Locate the cell with the specified text and output its (x, y) center coordinate. 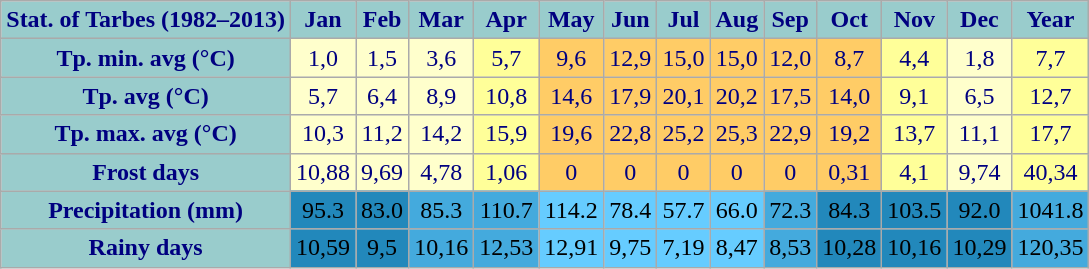
40,34 (1050, 172)
8,9 (442, 96)
1,8 (980, 58)
20,1 (684, 96)
84.3 (850, 210)
Tp. avg (°C) (146, 96)
10,8 (506, 96)
25,3 (737, 134)
3,6 (442, 58)
9,75 (630, 248)
Feb (382, 20)
9,69 (382, 172)
14,2 (442, 134)
Oct (850, 20)
11,2 (382, 134)
12,7 (1050, 96)
Frost days (146, 172)
1,0 (322, 58)
66.0 (737, 210)
Precipitation (mm) (146, 210)
10,3 (322, 134)
103.5 (914, 210)
7,7 (1050, 58)
14,6 (572, 96)
72.3 (790, 210)
0,31 (850, 172)
17,7 (1050, 134)
14,0 (850, 96)
83.0 (382, 210)
Tp. min. avg (°C) (146, 58)
9,6 (572, 58)
May (572, 20)
4,1 (914, 172)
9,5 (382, 248)
1,5 (382, 58)
Mar (442, 20)
10,28 (850, 248)
Jul (684, 20)
57.7 (684, 210)
17,5 (790, 96)
120,35 (1050, 248)
9,1 (914, 96)
13,7 (914, 134)
Jan (322, 20)
10,59 (322, 248)
1041.8 (1050, 210)
4,4 (914, 58)
Nov (914, 20)
4,78 (442, 172)
11,1 (980, 134)
8,47 (737, 248)
10,88 (322, 172)
1,06 (506, 172)
6,4 (382, 96)
Apr (506, 20)
Sep (790, 20)
22,8 (630, 134)
8,53 (790, 248)
8,7 (850, 58)
22,9 (790, 134)
Jun (630, 20)
20,2 (737, 96)
7,19 (684, 248)
12,9 (630, 58)
15,9 (506, 134)
92.0 (980, 210)
9,74 (980, 172)
Aug (737, 20)
78.4 (630, 210)
19,6 (572, 134)
85.3 (442, 210)
95.3 (322, 210)
25,2 (684, 134)
6,5 (980, 96)
114.2 (572, 210)
10,29 (980, 248)
17,9 (630, 96)
12,53 (506, 248)
Dec (980, 20)
110.7 (506, 210)
Tp. max. avg (°C) (146, 134)
12,0 (790, 58)
12,91 (572, 248)
Year (1050, 20)
19,2 (850, 134)
Rainy days (146, 248)
Stat. of Tarbes (1982–2013) (146, 20)
